Pinpoint the cell where the given text exists, returning its (X, Y) midpoint coordinate. 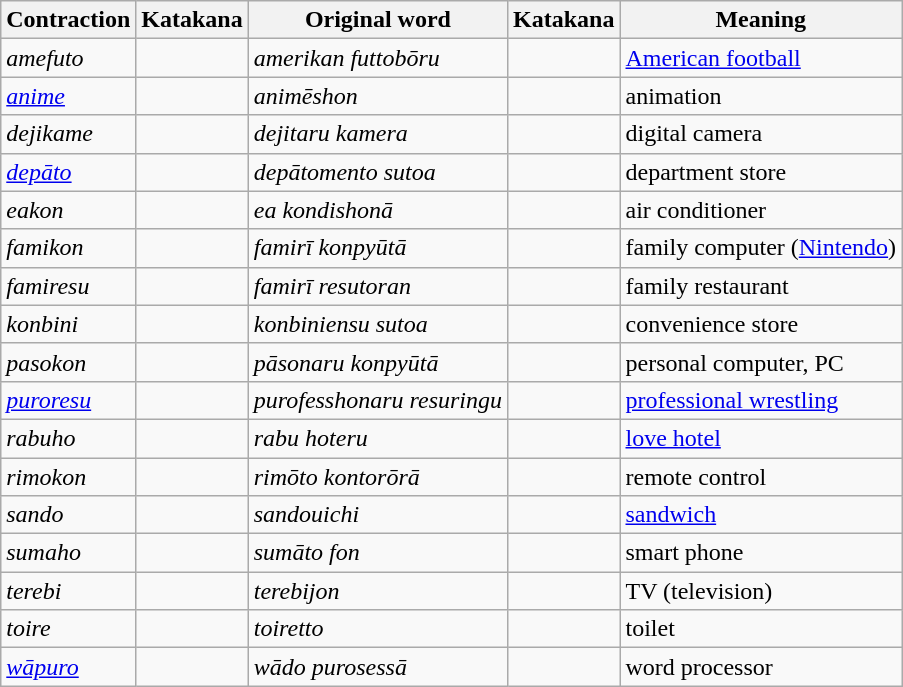
remote control (761, 477)
anime (68, 96)
pasokon (68, 362)
family computer (Nintendo) (761, 248)
American football (761, 58)
love hotel (761, 438)
sando (68, 515)
amefuto (68, 58)
wāpuro (68, 667)
sumāto fon (378, 553)
air conditioner (761, 210)
ea kondishonā (378, 210)
animation (761, 96)
Contraction (68, 20)
digital camera (761, 134)
word processor (761, 667)
family restaurant (761, 286)
pāsonaru konpyūtā (378, 362)
Original word (378, 20)
famikon (68, 248)
terebi (68, 591)
toire (68, 629)
professional wrestling (761, 400)
famirī konpyūtā (378, 248)
depātomento sutoa (378, 172)
famirī resutoran (378, 286)
puroresu (68, 400)
rimōto kontorōrā (378, 477)
purofesshonaru resuringu (378, 400)
konbini (68, 324)
terebijon (378, 591)
rabuho (68, 438)
sumaho (68, 553)
eakon (68, 210)
sandwich (761, 515)
rabu hoteru (378, 438)
convenience store (761, 324)
Meaning (761, 20)
amerikan futtobōru (378, 58)
smart phone (761, 553)
department store (761, 172)
personal computer, PC (761, 362)
animēshon (378, 96)
dejitaru kamera (378, 134)
konbiniensu sutoa (378, 324)
dejikame (68, 134)
famiresu (68, 286)
sandouichi (378, 515)
wādo purosessā (378, 667)
toilet (761, 629)
depāto (68, 172)
toiretto (378, 629)
rimokon (68, 477)
TV (television) (761, 591)
